Provide the [X, Y] coordinate of the cell's center where the given text is located.  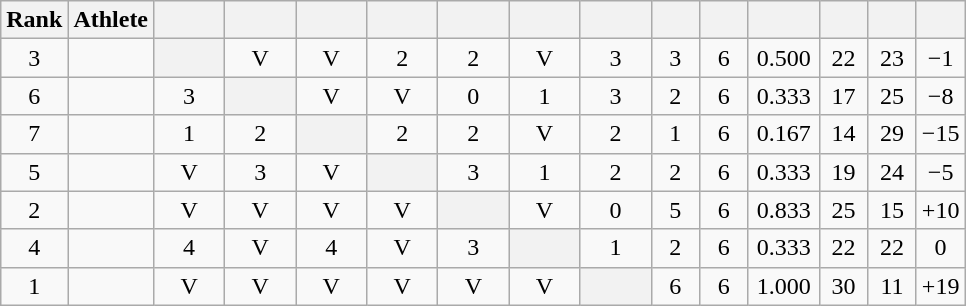
Athlete [111, 20]
14 [844, 134]
+19 [940, 286]
24 [892, 172]
−1 [940, 58]
7 [34, 134]
0.167 [784, 134]
19 [844, 172]
0.500 [784, 58]
1.000 [784, 286]
29 [892, 134]
−15 [940, 134]
−5 [940, 172]
Rank [34, 20]
+10 [940, 210]
0.833 [784, 210]
23 [892, 58]
15 [892, 210]
30 [844, 286]
11 [892, 286]
17 [844, 96]
−8 [940, 96]
